Identify which cell holds the provided text, then report its [X, Y] central coordinate. 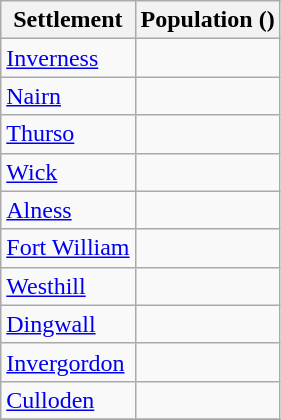
Nairn [68, 96]
Wick [68, 172]
Thurso [68, 134]
Settlement [68, 20]
Population () [208, 20]
Westhill [68, 286]
Fort William [68, 248]
Dingwall [68, 324]
Alness [68, 210]
Culloden [68, 400]
Invergordon [68, 362]
Inverness [68, 58]
